Detect which cell encompasses the target text, then output its [X, Y] center coordinate. 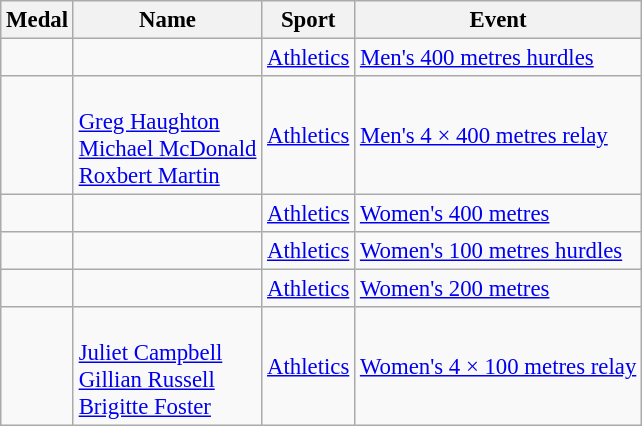
Name [167, 20]
Greg HaughtonMichael McDonaldRoxbert Martin [167, 136]
Men's 4 × 400 metres relay [498, 136]
Women's 100 metres hurdles [498, 251]
Event [498, 20]
Women's 400 metres [498, 214]
Medal [38, 20]
Men's 400 metres hurdles [498, 58]
Women's 200 metres [498, 289]
Sport [308, 20]
